Extract the [X, Y] coordinate from the center of the cell holding the provided text.  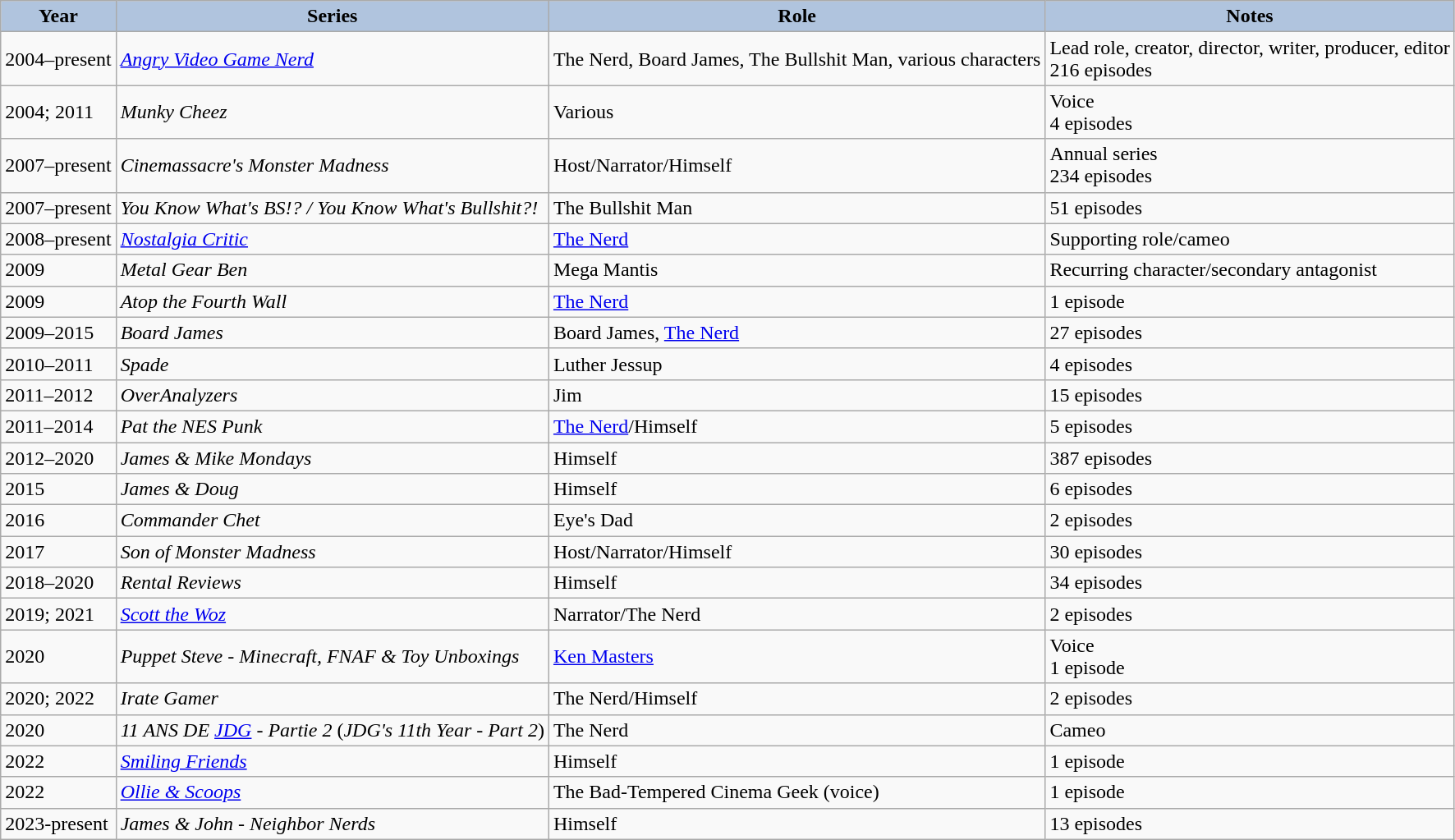
15 episodes [1250, 395]
2017 [58, 552]
11 ANS DE JDG - Partie 2 (JDG's 11th Year - Part 2) [332, 730]
2020; 2022 [58, 699]
Voice4 episodes [1250, 112]
The Bullshit Man [796, 208]
Pat the NES Punk [332, 426]
2009–2015 [58, 333]
2008–present [58, 239]
51 episodes [1250, 208]
387 episodes [1250, 457]
James & John - Neighbor Nerds [332, 824]
Ollie & Scoops [332, 792]
34 episodes [1250, 583]
Puppet Steve - Minecraft, FNAF & Toy Unboxings [332, 657]
Supporting role/cameo [1250, 239]
Commander Chet [332, 521]
Nostalgia Critic [332, 239]
Jim [796, 395]
2019; 2021 [58, 614]
Angry Video Game Nerd [332, 59]
James & Doug [332, 489]
Rental Reviews [332, 583]
2004; 2011 [58, 112]
Scott the Woz [332, 614]
Smiling Friends [332, 761]
4 episodes [1250, 364]
Series [332, 16]
Cinemassacre's Monster Madness [332, 166]
Irate Gamer [332, 699]
Atop the Fourth Wall [332, 301]
Board James [332, 333]
Annual series234 episodes [1250, 166]
2012–2020 [58, 457]
Munky Cheez [332, 112]
Notes [1250, 16]
Narrator/The Nerd [796, 614]
Luther Jessup [796, 364]
OverAnalyzers [332, 395]
Mega Mantis [796, 270]
30 episodes [1250, 552]
You Know What's BS!? / You Know What's Bullshit?! [332, 208]
Voice1 episode [1250, 657]
Ken Masters [796, 657]
2015 [58, 489]
6 episodes [1250, 489]
27 episodes [1250, 333]
Year [58, 16]
2011–2014 [58, 426]
Board James, The Nerd [796, 333]
2018–2020 [58, 583]
Spade [332, 364]
Lead role, creator, director, writer, producer, editor216 episodes [1250, 59]
2023-present [58, 824]
The Bad-Tempered Cinema Geek (voice) [796, 792]
Son of Monster Madness [332, 552]
Eye's Dad [796, 521]
Recurring character/secondary antagonist [1250, 270]
James & Mike Mondays [332, 457]
13 episodes [1250, 824]
5 episodes [1250, 426]
2004–present [58, 59]
2016 [58, 521]
Role [796, 16]
2010–2011 [58, 364]
The Nerd, Board James, The Bullshit Man, various characters [796, 59]
Cameo [1250, 730]
Various [796, 112]
Metal Gear Ben [332, 270]
2011–2012 [58, 395]
